Search for the cell housing the specified text and yield its (X, Y) center coordinate. 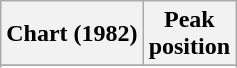
Chart (1982) (72, 34)
Peak position (189, 34)
